Locate the cell with the specified text and output its (x, y) center coordinate. 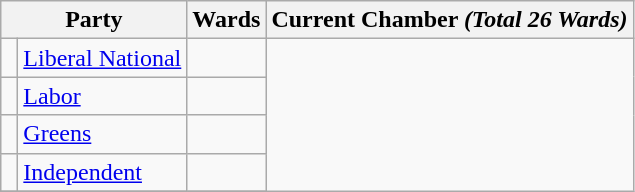
Labor (102, 96)
Current Chamber (Total 26 Wards) (450, 20)
Greens (102, 134)
Wards (226, 20)
Party (94, 20)
Independent (102, 172)
Liberal National (102, 58)
